Detect which cell encompasses the target text, then output its (X, Y) center coordinate. 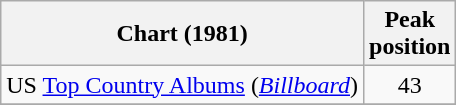
US Top Country Albums (Billboard) (182, 85)
Chart (1981) (182, 34)
43 (410, 85)
Peakposition (410, 34)
